Output the [x, y] coordinate of the center of the cell containing the given text.  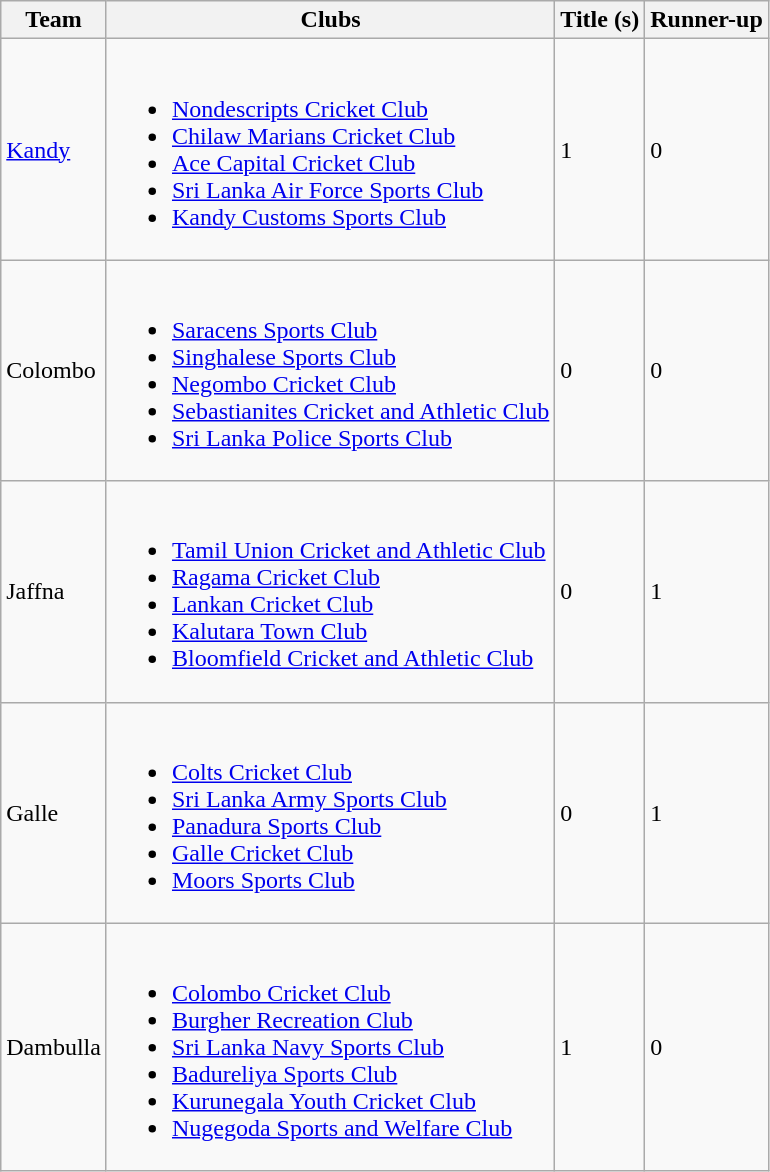
Team [54, 20]
Nondescripts Cricket ClubChilaw Marians Cricket ClubAce Capital Cricket ClubSri Lanka Air Force Sports ClubKandy Customs Sports Club [330, 150]
Clubs [330, 20]
Kandy [54, 150]
Jaffna [54, 592]
Tamil Union Cricket and Athletic ClubRagama Cricket ClubLankan Cricket ClubKalutara Town ClubBloomfield Cricket and Athletic Club [330, 592]
Dambulla [54, 1047]
Colombo [54, 370]
Runner-up [707, 20]
Galle [54, 812]
Title (s) [600, 20]
Colts Cricket ClubSri Lanka Army Sports ClubPanadura Sports ClubGalle Cricket ClubMoors Sports Club [330, 812]
Saracens Sports ClubSinghalese Sports ClubNegombo Cricket ClubSebastianites Cricket and Athletic ClubSri Lanka Police Sports Club [330, 370]
